Return (X, Y) of the center of cell containing provided text 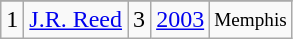
J.R. Reed (76, 20)
3 (140, 20)
2003 (180, 20)
1 (12, 20)
Memphis (251, 20)
